Identify which cell holds the provided text, then report its [x, y] central coordinate. 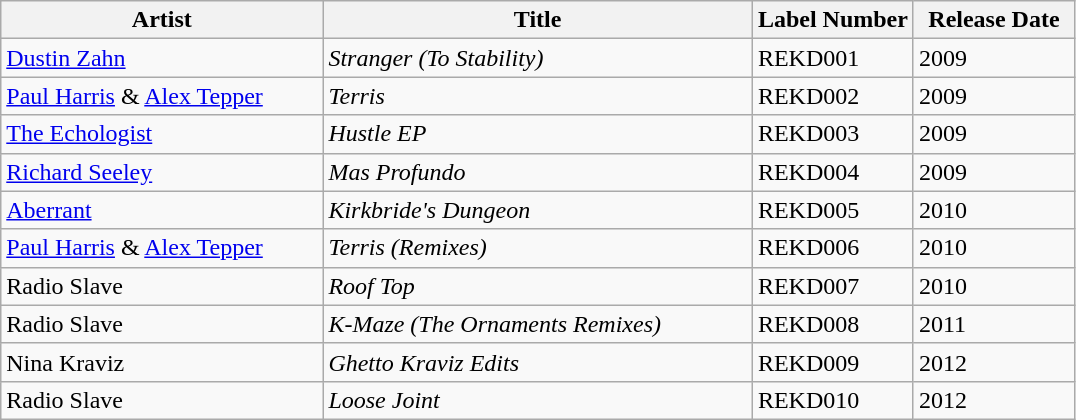
REKD002 [832, 96]
Mas Profundo [538, 172]
REKD005 [832, 210]
REKD008 [832, 324]
2011 [994, 324]
REKD009 [832, 362]
Aberrant [162, 210]
REKD007 [832, 286]
REKD010 [832, 400]
Label Number [832, 20]
K-Maze (The Ornaments Remixes) [538, 324]
REKD004 [832, 172]
Terris (Remixes) [538, 248]
Ghetto Kraviz Edits [538, 362]
Stranger (To Stability) [538, 58]
Loose Joint [538, 400]
Dustin Zahn [162, 58]
Kirkbride's Dungeon [538, 210]
REKD006 [832, 248]
Terris [538, 96]
Roof Top [538, 286]
Nina Kraviz [162, 362]
Richard Seeley [162, 172]
REKD001 [832, 58]
REKD003 [832, 134]
Release Date [994, 20]
The Echologist [162, 134]
Hustle EP [538, 134]
Artist [162, 20]
Title [538, 20]
